Capture the cell that displays the provided text and extract its (x, y) central coordinate. 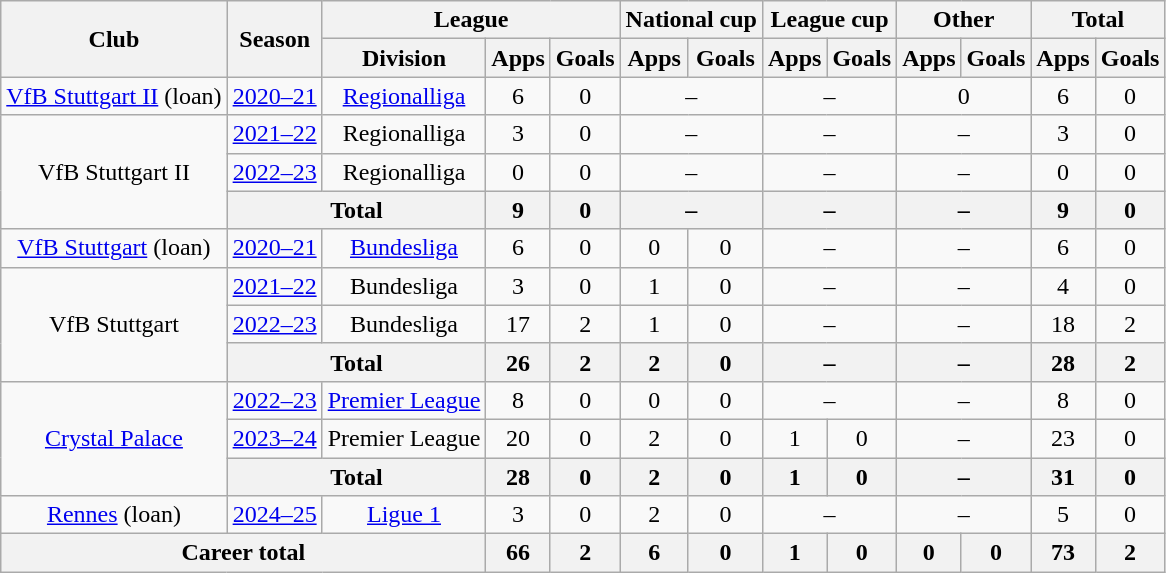
17 (518, 324)
Career total (244, 553)
National cup (691, 20)
4 (1063, 286)
Ligue 1 (404, 515)
73 (1063, 553)
5 (1063, 515)
VfB Stuttgart II (114, 172)
Other (964, 20)
18 (1063, 324)
Season (274, 39)
Rennes (loan) (114, 515)
League (471, 20)
23 (1063, 438)
Club (114, 39)
League cup (829, 20)
2024–25 (274, 515)
VfB Stuttgart (loan) (114, 248)
Crystal Palace (114, 438)
20 (518, 438)
26 (518, 362)
31 (1063, 477)
VfB Stuttgart (114, 324)
Division (404, 58)
2023–24 (274, 438)
VfB Stuttgart II (loan) (114, 96)
66 (518, 553)
